Return the [x, y] coordinate for the center point of the cell that contains the specified text.  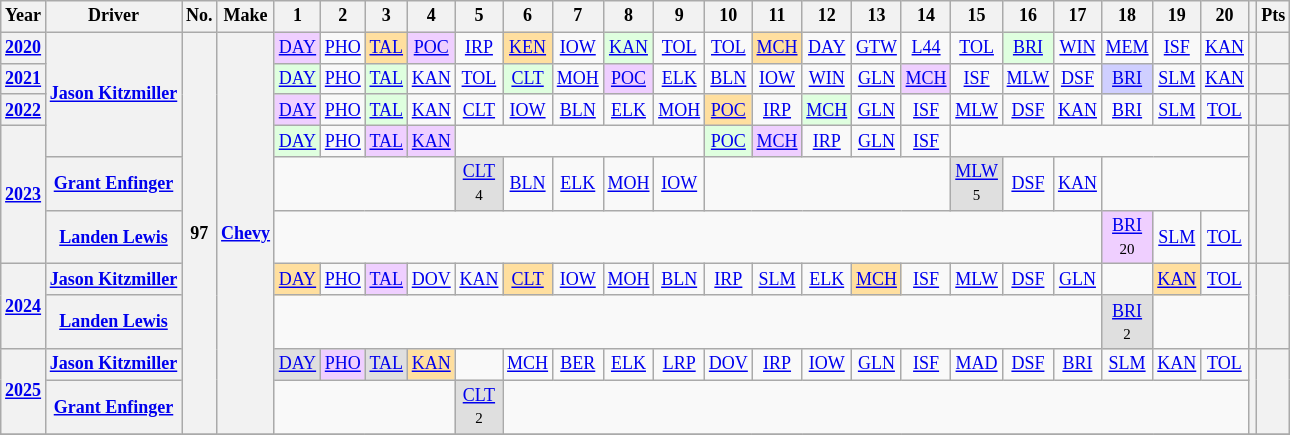
14 [926, 16]
3 [386, 16]
Make [246, 16]
16 [1028, 16]
L44 [926, 48]
2024 [24, 306]
2 [342, 16]
4 [431, 16]
MEM [1127, 48]
10 [729, 16]
Driver [113, 16]
GTW [877, 48]
8 [628, 16]
MAD [976, 364]
BER [578, 364]
19 [1177, 16]
BRI20 [1127, 237]
KEN [528, 48]
7 [578, 16]
5 [479, 16]
20 [1225, 16]
6 [528, 16]
Chevy [246, 233]
17 [1078, 16]
CLT2 [479, 407]
15 [976, 16]
CLT4 [479, 184]
2025 [24, 392]
13 [877, 16]
18 [1127, 16]
2022 [24, 110]
97 [200, 233]
2021 [24, 78]
2020 [24, 48]
1 [297, 16]
Year [24, 16]
12 [827, 16]
MLW5 [976, 184]
BRI2 [1127, 322]
LRP [680, 364]
9 [680, 16]
11 [777, 16]
No. [200, 16]
2023 [24, 194]
Pts [1274, 16]
